From the cell containing the given text, extract its center point as (x, y) coordinate. 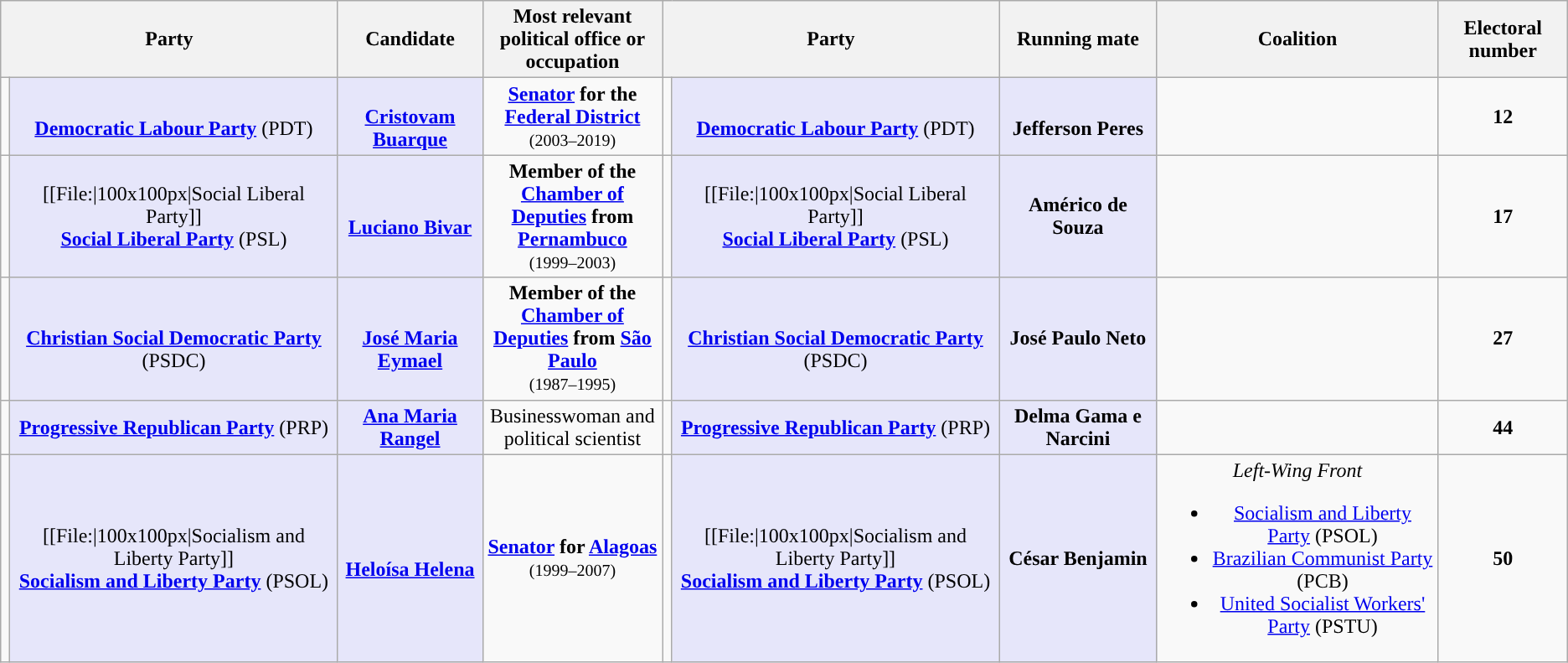
44 (1503, 427)
Coalition (1297, 39)
Electoral number (1503, 39)
Candidate (410, 39)
17 (1503, 216)
Heloísa Helena (410, 558)
José Maria Eymael (410, 339)
Member of the Chamber of Deputies from São Paulo(1987–1995) (573, 339)
Delma Gama e Narcini (1078, 427)
Member of the Chamber of Deputies from Pernambuco(1999–2003) (573, 216)
Cristovam Buarque (410, 117)
Running mate (1078, 39)
Senator for Alagoas(1999–2007) (573, 558)
Senator for the Federal District(2003–2019) (573, 117)
Jefferson Peres (1078, 117)
Luciano Bivar (410, 216)
Ana Maria Rangel (410, 427)
Businesswoman and political scientist (573, 427)
12 (1503, 117)
Left-Wing FrontSocialism and Liberty Party (PSOL)Brazilian Communist Party (PCB)United Socialist Workers' Party (PSTU) (1297, 558)
Américo de Souza (1078, 216)
José Paulo Neto (1078, 339)
27 (1503, 339)
Most relevant political office or occupation (573, 39)
50 (1503, 558)
César Benjamin (1078, 558)
